Output the (X, Y) coordinate of the center of the cell containing the given text.  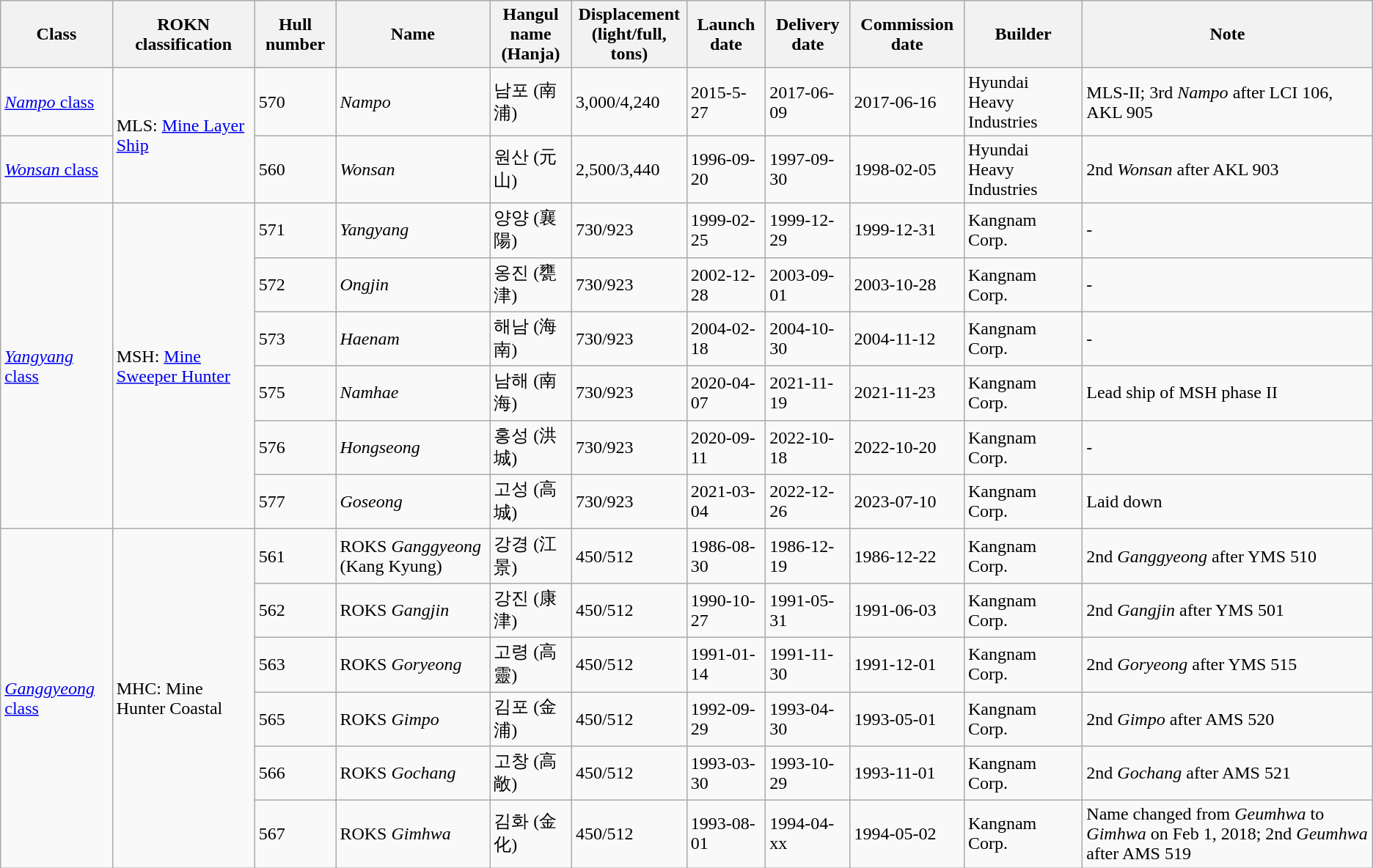
2017-06-09 (808, 102)
1991-01-14 (726, 664)
561 (295, 556)
ROKS Ganggyeong (Kang Kyung) (413, 556)
2021-03-04 (726, 501)
Wonsan (413, 169)
김포 (金浦) (531, 719)
ROKS Gimhwa (413, 834)
575 (295, 393)
1994-04-xx (808, 834)
MLS-II; 3rd Nampo after LCI 106, AKL 905 (1228, 102)
565 (295, 719)
Yangyang (413, 230)
1999-12-29 (808, 230)
고령 (高靈) (531, 664)
양양 (襄陽) (531, 230)
ROKS Gangjin (413, 610)
577 (295, 501)
ROKS Goryeong (413, 664)
2nd Gimpo after AMS 520 (1228, 719)
1998-02-05 (907, 169)
570 (295, 102)
1993-11-01 (907, 773)
2004-02-18 (726, 339)
1986-08-30 (726, 556)
ROKS Gimpo (413, 719)
김화 (金化) (531, 834)
Ongjin (413, 284)
1991-12-01 (907, 664)
ROKN classification (183, 34)
1993-04-30 (808, 719)
573 (295, 339)
1999-02-25 (726, 230)
Laid down (1228, 501)
2nd Goryeong after YMS 515 (1228, 664)
1999-12-31 (907, 230)
1991-06-03 (907, 610)
567 (295, 834)
Class (56, 34)
2022-10-18 (808, 447)
Wonsan class (56, 169)
MLS: Mine Layer Ship (183, 136)
강진 (康津) (531, 610)
2022-12-26 (808, 501)
563 (295, 664)
2004-10-30 (808, 339)
1990-10-27 (726, 610)
576 (295, 447)
Delivery date (808, 34)
Haenam (413, 339)
1986-12-22 (907, 556)
Name (413, 34)
Builder (1022, 34)
2021-11-19 (808, 393)
2nd Gangjin after YMS 501 (1228, 610)
2022-10-20 (907, 447)
572 (295, 284)
해남 (海南) (531, 339)
MSH: Mine Sweeper Hunter (183, 366)
2nd Gochang after AMS 521 (1228, 773)
Hull number (295, 34)
1993-03-30 (726, 773)
Namhae (413, 393)
옹진 (甕津) (531, 284)
2020-04-07 (726, 393)
1997-09-30 (808, 169)
Nampo (413, 102)
고창 (高敞) (531, 773)
홍성 (洪城) (531, 447)
Hangul name(Hanja) (531, 34)
3,000/4,240 (629, 102)
Ganggyeong class (56, 698)
1991-05-31 (808, 610)
2002-12-28 (726, 284)
562 (295, 610)
ROKS Gochang (413, 773)
1993-05-01 (907, 719)
1993-10-29 (808, 773)
2003-10-28 (907, 284)
Nampo class (56, 102)
1992-09-29 (726, 719)
Displacement(light/full, tons) (629, 34)
2nd Wonsan after AKL 903 (1228, 169)
1986-12-19 (808, 556)
1991-11-30 (808, 664)
Name changed from Geumhwa to Gimhwa on Feb 1, 2018; 2nd Geumhwa after AMS 519 (1228, 834)
560 (295, 169)
2,500/3,440 (629, 169)
남해 (南海) (531, 393)
2023-07-10 (907, 501)
Goseong (413, 501)
1994-05-02 (907, 834)
Note (1228, 34)
2015-5-27 (726, 102)
원산 (元山) (531, 169)
Commission date (907, 34)
2004-11-12 (907, 339)
고성 (高城) (531, 501)
1993-08-01 (726, 834)
강경 (江景) (531, 556)
2017-06-16 (907, 102)
Lead ship of MSH phase II (1228, 393)
2020-09-11 (726, 447)
Launch date (726, 34)
남포 (南浦) (531, 102)
2nd Ganggyeong after YMS 510 (1228, 556)
2021-11-23 (907, 393)
2003-09-01 (808, 284)
571 (295, 230)
MHC: Mine Hunter Coastal (183, 698)
566 (295, 773)
Hongseong (413, 447)
1996-09-20 (726, 169)
Yangyang class (56, 366)
